Find where the given text appears and provide that cell's center as [X, Y] coordinate. 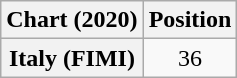
Italy (FIMI) [72, 58]
36 [190, 58]
Position [190, 20]
Chart (2020) [72, 20]
